For the text-containing cell, return its midpoint in (X, Y) coordinate format. 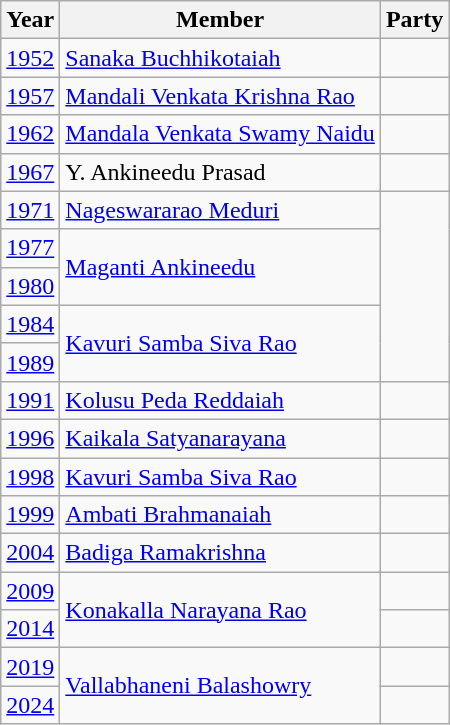
1998 (30, 477)
2014 (30, 629)
Party (414, 20)
1999 (30, 515)
Sanaka Buchhikotaiah (220, 58)
1996 (30, 438)
1962 (30, 134)
Vallabhaneni Balashowry (220, 686)
Kolusu Peda Reddaiah (220, 400)
1957 (30, 96)
1971 (30, 210)
1984 (30, 324)
Konakalla Narayana Rao (220, 610)
Ambati Brahmanaiah (220, 515)
1967 (30, 172)
1991 (30, 400)
1977 (30, 248)
Maganti Ankineedu (220, 267)
1952 (30, 58)
2024 (30, 705)
Badiga Ramakrishna (220, 553)
Nageswararao Meduri (220, 210)
Year (30, 20)
2004 (30, 553)
Mandali Venkata Krishna Rao (220, 96)
Mandala Venkata Swamy Naidu (220, 134)
1989 (30, 362)
2009 (30, 591)
2019 (30, 667)
Kaikala Satyanarayana (220, 438)
Member (220, 20)
1980 (30, 286)
Y. Ankineedu Prasad (220, 172)
